Find where the given text appears and provide that cell's center as [X, Y] coordinate. 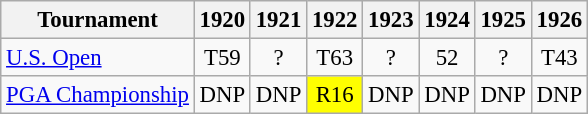
U.S. Open [98, 58]
T63 [335, 58]
1924 [447, 20]
PGA Championship [98, 95]
1922 [335, 20]
1926 [559, 20]
Tournament [98, 20]
T59 [222, 58]
1920 [222, 20]
T43 [559, 58]
52 [447, 58]
1923 [391, 20]
1921 [278, 20]
R16 [335, 95]
1925 [503, 20]
